Output the (x, y) coordinate of the center of the cell containing the given text.  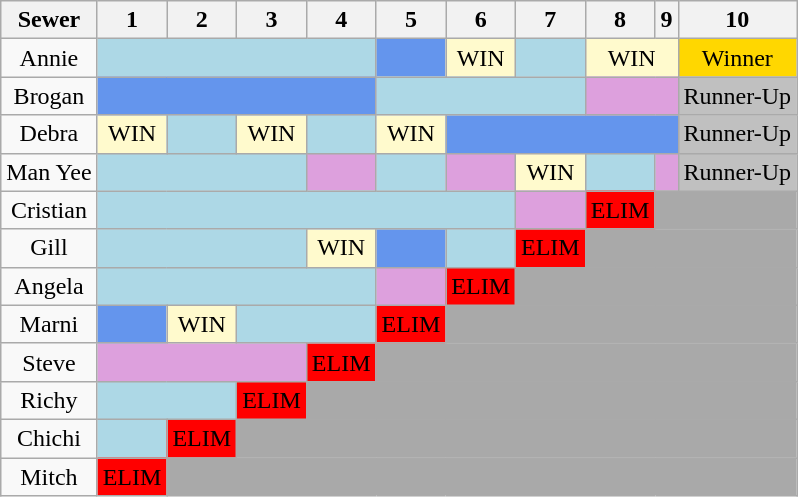
7 (551, 20)
Brogan (49, 96)
5 (411, 20)
Winner (738, 58)
10 (738, 20)
Sewer (49, 20)
1 (132, 20)
Angela (49, 286)
2 (202, 20)
8 (620, 20)
Chichi (49, 438)
Debra (49, 134)
Marni (49, 324)
Richy (49, 400)
Gill (49, 248)
6 (481, 20)
Mitch (49, 477)
4 (341, 20)
Cristian (49, 210)
3 (272, 20)
Annie (49, 58)
9 (666, 20)
Man Yee (49, 172)
Steve (49, 362)
